Pinpoint the cell where the given text exists, returning its (X, Y) midpoint coordinate. 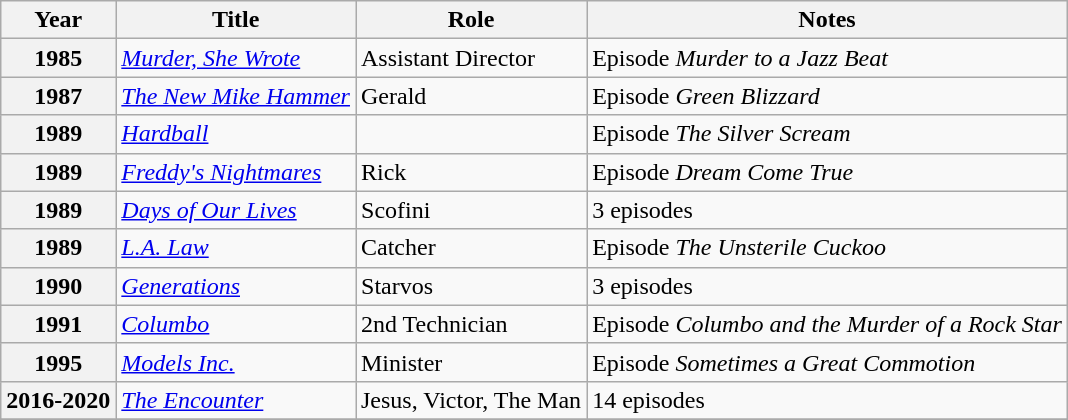
Episode Columbo and the Murder of a Rock Star (828, 324)
Starvos (472, 286)
Episode Murder to a Jazz Beat (828, 58)
Freddy's Nightmares (236, 172)
Assistant Director (472, 58)
Minister (472, 362)
Scofini (472, 210)
Gerald (472, 96)
The New Mike Hammer (236, 96)
Episode Sometimes a Great Commotion (828, 362)
1991 (58, 324)
Catcher (472, 248)
Year (58, 20)
Columbo (236, 324)
14 episodes (828, 400)
Notes (828, 20)
1985 (58, 58)
Episode The Unsterile Cuckoo (828, 248)
Jesus, Victor, The Man (472, 400)
Murder, She Wrote (236, 58)
Title (236, 20)
Rick (472, 172)
Episode Green Blizzard (828, 96)
Generations (236, 286)
1995 (58, 362)
2nd Technician (472, 324)
Episode Dream Come True (828, 172)
Role (472, 20)
1987 (58, 96)
L.A. Law (236, 248)
Hardball (236, 134)
Episode The Silver Scream (828, 134)
Models Inc. (236, 362)
2016-2020 (58, 400)
The Encounter (236, 400)
Days of Our Lives (236, 210)
1990 (58, 286)
